Scan for the cell matching the given text and deliver its [x, y] coordinate at center. 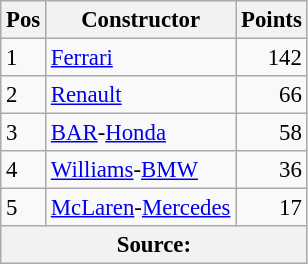
17 [272, 208]
4 [24, 170]
BAR-Honda [141, 133]
Ferrari [141, 58]
Renault [141, 95]
Williams-BMW [141, 170]
Constructor [141, 20]
3 [24, 133]
Pos [24, 20]
1 [24, 58]
5 [24, 208]
36 [272, 170]
142 [272, 58]
66 [272, 95]
Source: [154, 245]
McLaren-Mercedes [141, 208]
2 [24, 95]
Points [272, 20]
58 [272, 133]
